Extract the [X, Y] coordinate from the center of the cell holding the provided text.  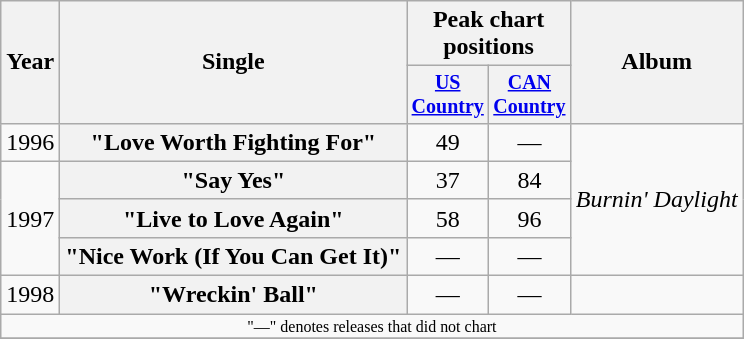
"Say Yes" [234, 180]
Peak chartpositions [488, 34]
1998 [30, 295]
"Love Worth Fighting For" [234, 142]
"Wreckin' Ball" [234, 295]
"Live to Love Again" [234, 218]
"—" denotes releases that did not chart [372, 326]
37 [448, 180]
58 [448, 218]
Single [234, 62]
84 [530, 180]
1996 [30, 142]
US Country [448, 94]
"Nice Work (If You Can Get It)" [234, 256]
49 [448, 142]
Year [30, 62]
CAN Country [530, 94]
Album [656, 62]
1997 [30, 218]
Burnin' Daylight [656, 199]
96 [530, 218]
